Capture the cell that displays the provided text and extract its [x, y] central coordinate. 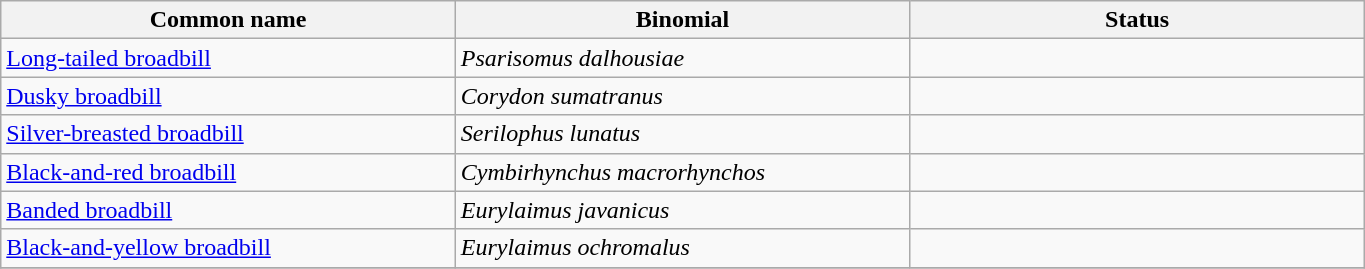
Banded broadbill [228, 210]
Black-and-yellow broadbill [228, 248]
Cymbirhynchus macrorhynchos [682, 172]
Corydon sumatranus [682, 96]
Black-and-red broadbill [228, 172]
Silver-breasted broadbill [228, 134]
Psarisomus dalhousiae [682, 58]
Serilophus lunatus [682, 134]
Long-tailed broadbill [228, 58]
Status [1138, 20]
Eurylaimus javanicus [682, 210]
Common name [228, 20]
Binomial [682, 20]
Dusky broadbill [228, 96]
Eurylaimus ochromalus [682, 248]
